Determine the [X, Y] coordinate at the center of the cell enclosing the given text.  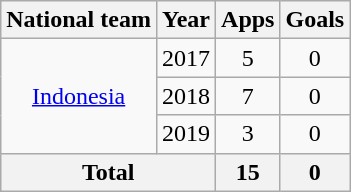
National team [79, 20]
7 [248, 96]
Goals [315, 20]
15 [248, 172]
2019 [186, 134]
Total [108, 172]
2018 [186, 96]
Year [186, 20]
2017 [186, 58]
5 [248, 58]
3 [248, 134]
Apps [248, 20]
Indonesia [79, 96]
